Output the [X, Y] coordinate of the center of the cell containing the given text.  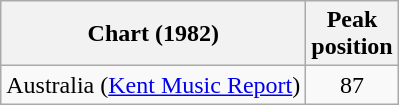
Australia (Kent Music Report) [154, 85]
Chart (1982) [154, 34]
Peakposition [352, 34]
87 [352, 85]
